Capture the cell that displays the provided text and extract its (x, y) central coordinate. 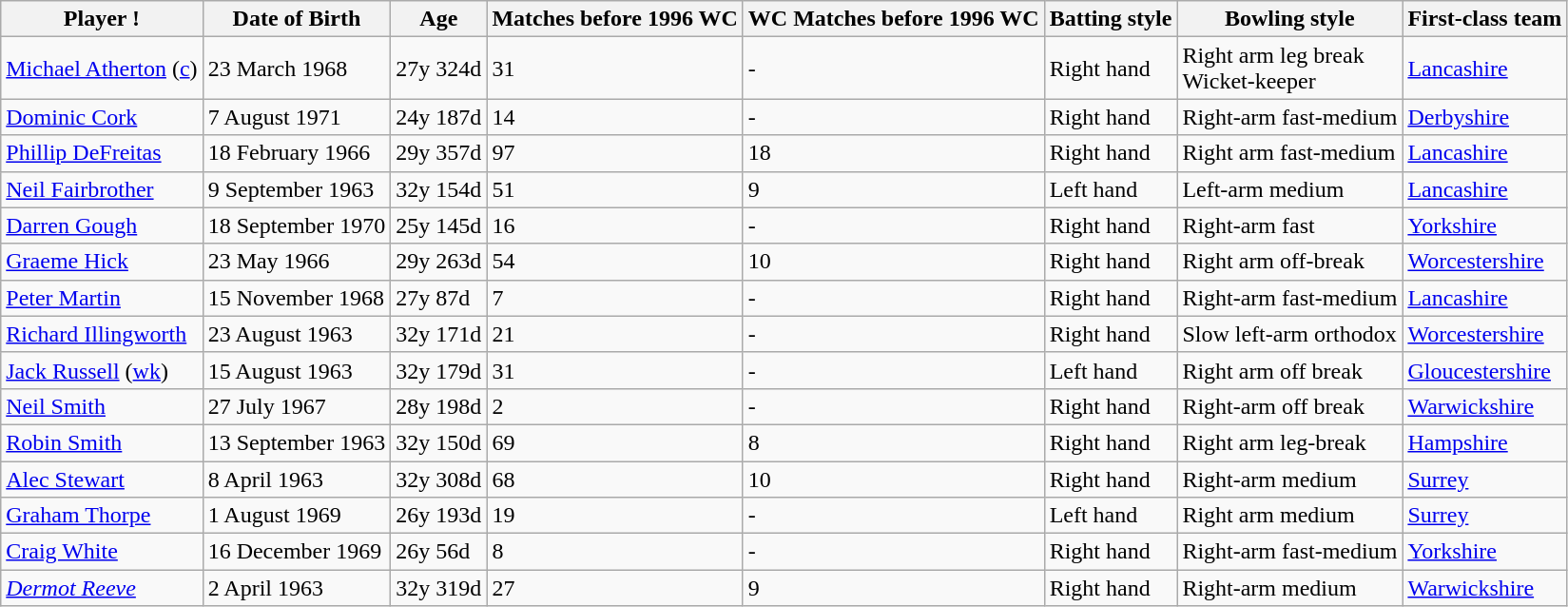
Slow left-arm orthodox (1289, 334)
32y 154d (439, 189)
Right arm fast-medium (1289, 153)
Jack Russell (wk) (102, 370)
Dermot Reeve (102, 588)
51 (614, 189)
27y 87d (439, 298)
32y 319d (439, 588)
Neil Fairbrother (102, 189)
Right arm off break (1289, 370)
WC Matches before 1996 WC (894, 19)
7 (614, 298)
14 (614, 117)
25y 145d (439, 225)
Dominic Cork (102, 117)
Right arm leg breakWicket-keeper (1289, 69)
Right arm medium (1289, 516)
69 (614, 442)
Left-arm medium (1289, 189)
13 September 1963 (297, 442)
27y 324d (439, 69)
Age (439, 19)
Right-arm off break (1289, 406)
27 (614, 588)
Robin Smith (102, 442)
54 (614, 262)
Matches before 1996 WC (614, 19)
23 August 1963 (297, 334)
Neil Smith (102, 406)
28y 198d (439, 406)
Right arm leg-break (1289, 442)
16 December 1969 (297, 552)
Derbyshire (1485, 117)
Graeme Hick (102, 262)
1 August 1969 (297, 516)
29y 357d (439, 153)
16 (614, 225)
27 July 1967 (297, 406)
26y 56d (439, 552)
Craig White (102, 552)
7 August 1971 (297, 117)
32y 179d (439, 370)
23 March 1968 (297, 69)
97 (614, 153)
18 September 1970 (297, 225)
Player ! (102, 19)
Batting style (1111, 19)
Alec Stewart (102, 479)
Peter Martin (102, 298)
Gloucestershire (1485, 370)
Darren Gough (102, 225)
First-class team (1485, 19)
68 (614, 479)
21 (614, 334)
24y 187d (439, 117)
Michael Atherton (c) (102, 69)
2 April 1963 (297, 588)
23 May 1966 (297, 262)
32y 150d (439, 442)
Right arm off-break (1289, 262)
32y 171d (439, 334)
15 November 1968 (297, 298)
18 February 1966 (297, 153)
8 April 1963 (297, 479)
Right-arm fast (1289, 225)
9 September 1963 (297, 189)
Hampshire (1485, 442)
15 August 1963 (297, 370)
Date of Birth (297, 19)
32y 308d (439, 479)
26y 193d (439, 516)
2 (614, 406)
Phillip DeFreitas (102, 153)
29y 263d (439, 262)
Graham Thorpe (102, 516)
19 (614, 516)
Bowling style (1289, 19)
Richard Illingworth (102, 334)
18 (894, 153)
